Return [X, Y] of the center of cell containing provided text 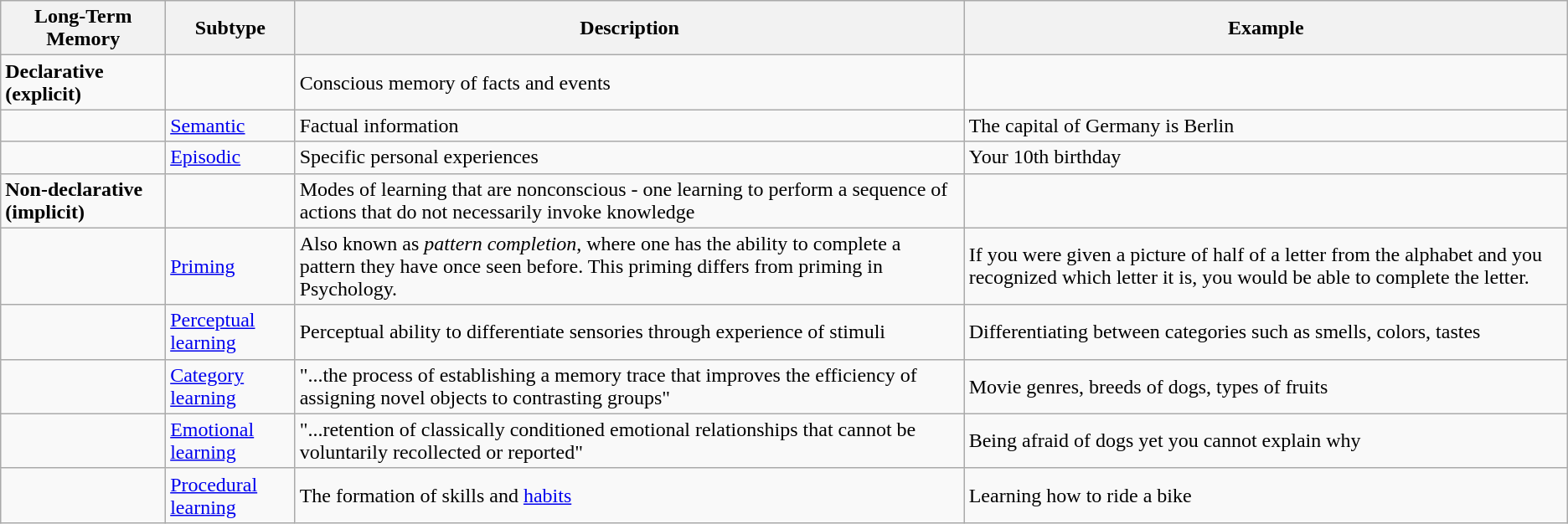
Long-Term Memory [84, 28]
Example [1266, 28]
Differentiating between categories such as smells, colors, tastes [1266, 331]
Priming [230, 266]
Specific personal experiences [630, 157]
The formation of skills and habits [630, 496]
Factual information [630, 126]
"...retention of classically conditioned emotional relationships that cannot be voluntarily recollected or reported" [630, 440]
Description [630, 28]
Perceptual learning [230, 331]
Learning how to ride a bike [1266, 496]
Category learning [230, 387]
Declarative (explicit) [84, 82]
Semantic [230, 126]
Your 10th birthday [1266, 157]
If you were given a picture of half of a letter from the alphabet and you recognized which letter it is, you would be able to complete the letter. [1266, 266]
Movie genres, breeds of dogs, types of fruits [1266, 387]
"...the process of establishing a memory trace that improves the efficiency of assigning novel objects to contrasting groups" [630, 387]
Non-declarative (implicit) [84, 201]
Being afraid of dogs yet you cannot explain why [1266, 440]
The capital of Germany is Berlin [1266, 126]
Episodic [230, 157]
Procedural learning [230, 496]
Emotional learning [230, 440]
Conscious memory of facts and events [630, 82]
Perceptual ability to differentiate sensories through experience of stimuli [630, 331]
Subtype [230, 28]
Modes of learning that are nonconscious - one learning to perform a sequence of actions that do not necessarily invoke knowledge [630, 201]
